Capture the cell that displays the provided text and extract its (X, Y) central coordinate. 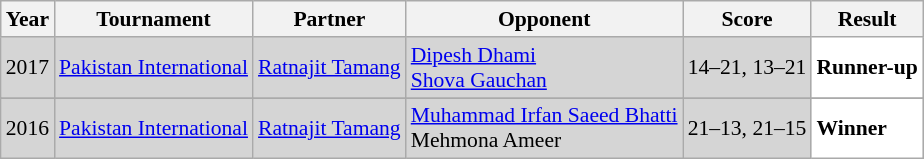
Dipesh Dhami Shova Gauchan (544, 68)
Muhammad Irfan Saeed Bhatti Mehmona Ameer (544, 128)
Partner (330, 19)
14–21, 13–21 (748, 68)
21–13, 21–15 (748, 128)
Opponent (544, 19)
2017 (28, 68)
Result (866, 19)
2016 (28, 128)
Tournament (154, 19)
Year (28, 19)
Winner (866, 128)
Runner-up (866, 68)
Score (748, 19)
